Search for the cell housing the specified text and yield its [X, Y] center coordinate. 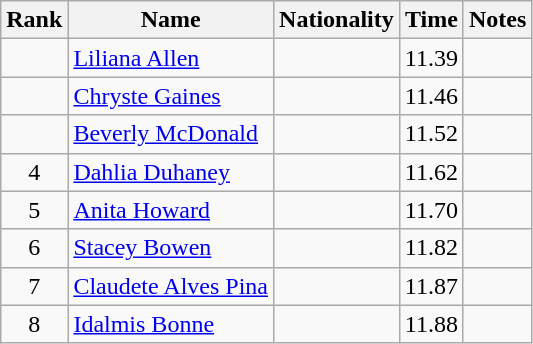
Rank [34, 20]
7 [34, 286]
6 [34, 248]
11.70 [431, 210]
4 [34, 172]
11.39 [431, 58]
Dahlia Duhaney [171, 172]
11.87 [431, 286]
11.82 [431, 248]
5 [34, 210]
Name [171, 20]
Time [431, 20]
Chryste Gaines [171, 96]
Idalmis Bonne [171, 324]
Liliana Allen [171, 58]
Notes [497, 20]
Claudete Alves Pina [171, 286]
11.88 [431, 324]
11.46 [431, 96]
11.52 [431, 134]
Nationality [337, 20]
11.62 [431, 172]
Beverly McDonald [171, 134]
8 [34, 324]
Anita Howard [171, 210]
Stacey Bowen [171, 248]
